Extract the (X, Y) coordinate from the center of the cell holding the provided text.  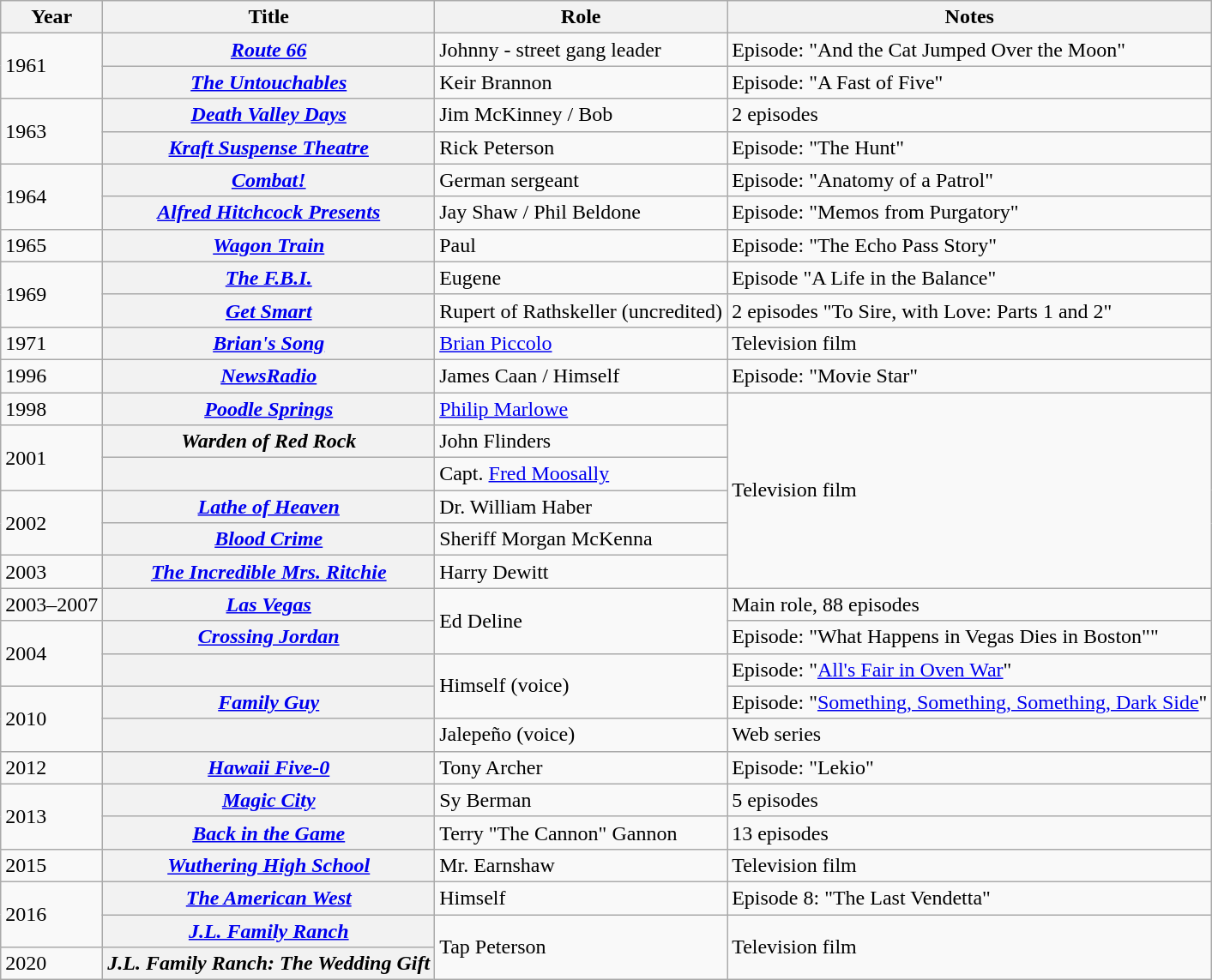
1965 (51, 245)
Blood Crime (269, 539)
Brian's Song (269, 343)
Year (51, 17)
Episode "A Life in the Balance" (969, 278)
J.L. Family Ranch (269, 930)
Notes (969, 17)
Jalepeño (voice) (582, 735)
1998 (51, 409)
Hawaii Five-0 (269, 767)
Brian Piccolo (582, 343)
5 episodes (969, 800)
Dr. William Haber (582, 507)
Johnny - street gang leader (582, 50)
2002 (51, 523)
2012 (51, 767)
2 episodes (969, 115)
Harry Dewitt (582, 572)
Route 66 (269, 50)
2015 (51, 865)
Sy Berman (582, 800)
Episode: "Movie Star" (969, 376)
John Flinders (582, 442)
The F.B.I. (269, 278)
1961 (51, 66)
Ed Deline (582, 621)
Episode: "Lekio" (969, 767)
Kraft Suspense Theatre (269, 147)
Crossing Jordan (269, 637)
1964 (51, 196)
1969 (51, 294)
Magic City (269, 800)
Jay Shaw / Phil Beldone (582, 213)
Episode: "Memos from Purgatory" (969, 213)
2016 (51, 914)
Web series (969, 735)
Episode: "All's Fair in Oven War" (969, 670)
Family Guy (269, 702)
Role (582, 17)
Wagon Train (269, 245)
Alfred Hitchcock Presents (269, 213)
Poodle Springs (269, 409)
Paul (582, 245)
2020 (51, 964)
1996 (51, 376)
The American West (269, 898)
Sheriff Morgan McKenna (582, 539)
Episode: "Something, Something, Something, Dark Side" (969, 702)
1971 (51, 343)
Episode: "Anatomy of a Patrol" (969, 180)
1963 (51, 131)
Episode: "A Fast of Five" (969, 82)
Rick Peterson (582, 147)
J.L. Family Ranch: The Wedding Gift (269, 964)
Mr. Earnshaw (582, 865)
13 episodes (969, 833)
2013 (51, 816)
2003 (51, 572)
2 episodes "To Sire, with Love: Parts 1 and 2" (969, 310)
Episode 8: "The Last Vendetta" (969, 898)
Main role, 88 episodes (969, 604)
The Incredible Mrs. Ritchie (269, 572)
Himself (voice) (582, 686)
Himself (582, 898)
Terry "The Cannon" Gannon (582, 833)
Las Vegas (269, 604)
Capt. Fred Moosally (582, 474)
Rupert of Rathskeller (uncredited) (582, 310)
Keir Brannon (582, 82)
German sergeant (582, 180)
The Untouchables (269, 82)
2001 (51, 458)
Episode: "And the Cat Jumped Over the Moon" (969, 50)
Tony Archer (582, 767)
Episode: "What Happens in Vegas Dies in Boston"" (969, 637)
Episode: "The Echo Pass Story" (969, 245)
2004 (51, 653)
Philip Marlowe (582, 409)
Combat! (269, 180)
Tap Peterson (582, 947)
Death Valley Days (269, 115)
2010 (51, 718)
NewsRadio (269, 376)
Episode: "The Hunt" (969, 147)
Eugene (582, 278)
James Caan / Himself (582, 376)
Back in the Game (269, 833)
Jim McKinney / Bob (582, 115)
Get Smart (269, 310)
2003–2007 (51, 604)
Wuthering High School (269, 865)
Title (269, 17)
Warden of Red Rock (269, 442)
Lathe of Heaven (269, 507)
